Return the (x, y) coordinate for the center point of the cell that contains the specified text.  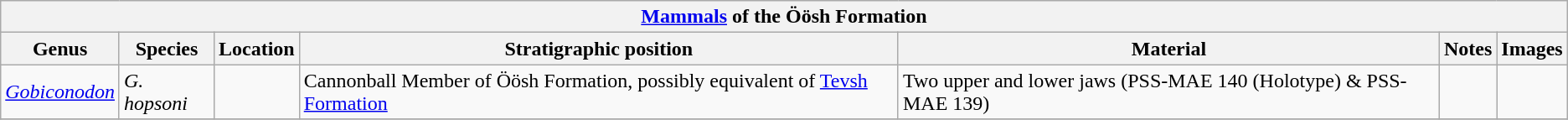
Location (256, 49)
G. hopsoni (166, 92)
Images (1532, 49)
Stratigraphic position (598, 49)
Genus (60, 49)
Mammals of the Öösh Formation (784, 17)
Two upper and lower jaws (PSS-MAE 140 (Holotype) & PSS-MAE 139) (1168, 92)
Gobiconodon (60, 92)
Species (166, 49)
Material (1168, 49)
Cannonball Member of Öösh Formation, possibly equivalent of Tevsh Formation (598, 92)
Notes (1467, 49)
